Determine the [x, y] coordinate at the center of the cell enclosing the given text.  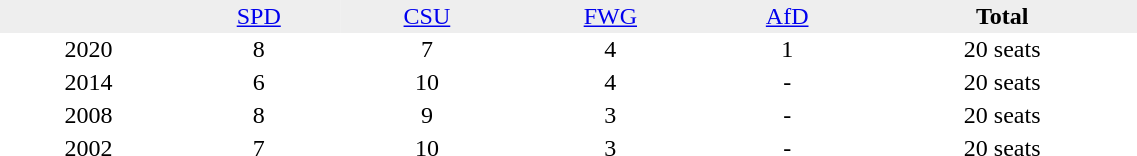
9 [428, 116]
1 [788, 50]
SPD [259, 16]
3 [610, 116]
FWG [610, 16]
2008 [88, 116]
2020 [88, 50]
7 [428, 50]
2014 [88, 82]
10 [428, 82]
CSU [428, 16]
6 [259, 82]
AfD [788, 16]
